Scan for the cell matching the given text and deliver its [X, Y] coordinate at center. 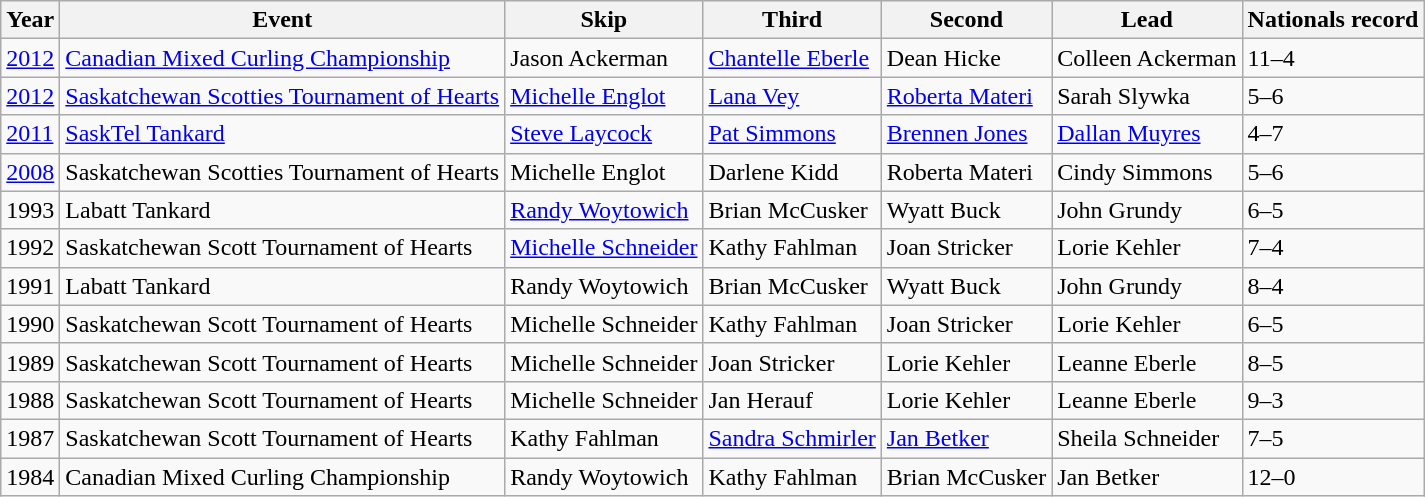
1987 [30, 438]
1990 [30, 324]
1991 [30, 286]
2008 [30, 172]
1989 [30, 362]
2011 [30, 134]
Skip [604, 20]
Chantelle Eberle [792, 58]
Event [282, 20]
Sheila Schneider [1147, 438]
7–4 [1333, 248]
SaskTel Tankard [282, 134]
Steve Laycock [604, 134]
Sandra Schmirler [792, 438]
1988 [30, 400]
12–0 [1333, 477]
Cindy Simmons [1147, 172]
Colleen Ackerman [1147, 58]
Dallan Muyres [1147, 134]
9–3 [1333, 400]
1992 [30, 248]
8–5 [1333, 362]
4–7 [1333, 134]
7–5 [1333, 438]
11–4 [1333, 58]
Second [966, 20]
Jason Ackerman [604, 58]
Sarah Slywka [1147, 96]
Third [792, 20]
8–4 [1333, 286]
Pat Simmons [792, 134]
Dean Hicke [966, 58]
Year [30, 20]
1993 [30, 210]
Lana Vey [792, 96]
Lead [1147, 20]
Nationals record [1333, 20]
Brennen Jones [966, 134]
1984 [30, 477]
Darlene Kidd [792, 172]
Jan Herauf [792, 400]
